Detect which cell encompasses the target text, then output its (X, Y) center coordinate. 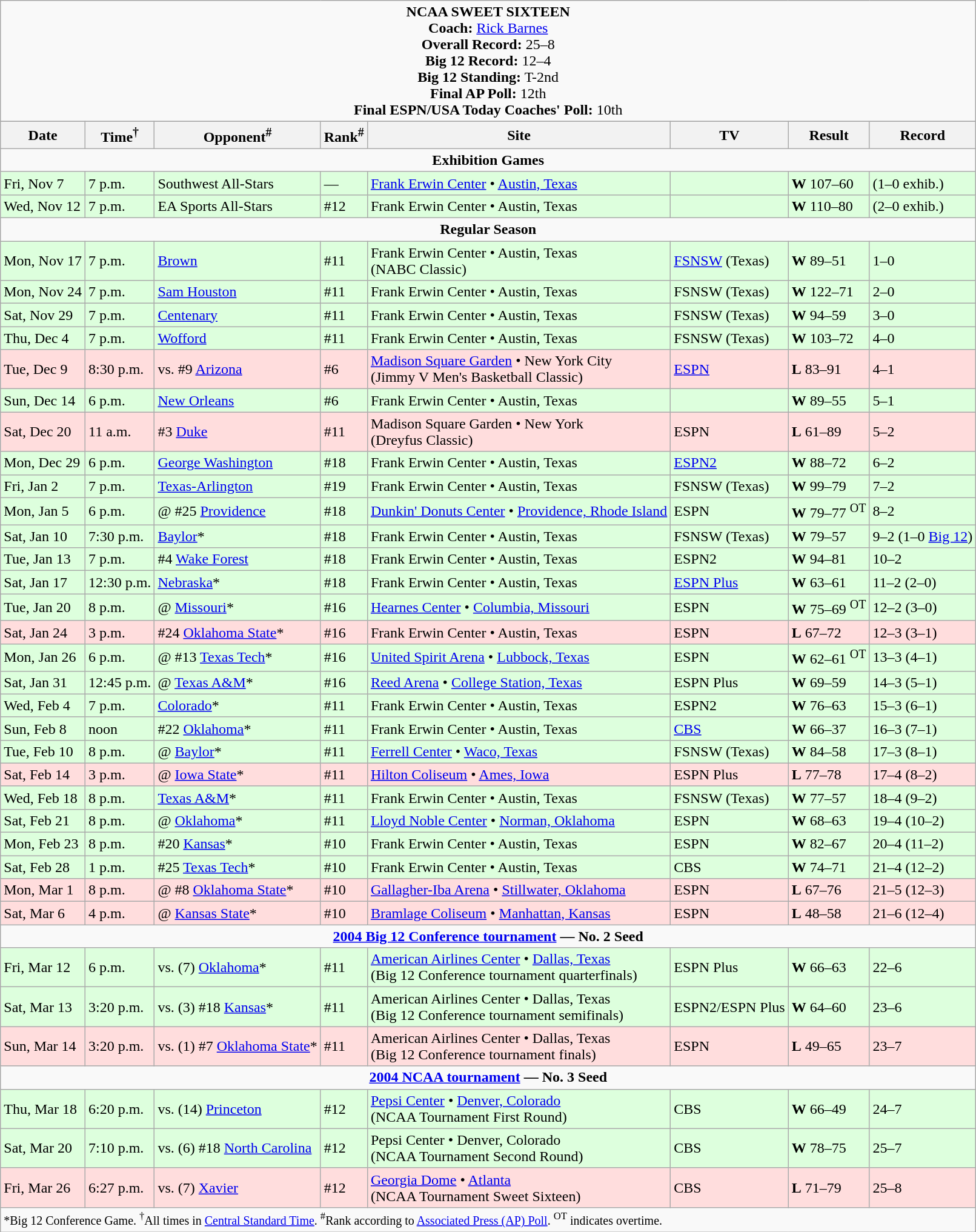
Sat, Feb 14 (43, 774)
12–3 (3–1) (923, 632)
American Airlines Center • Dallas, Texas(Big 12 Conference tournament finals) (519, 1046)
Sat, Jan 17 (43, 582)
Fri, Nov 7 (43, 183)
4 p.m. (119, 913)
3–0 (923, 315)
W 82–67 (829, 844)
17–3 (8–1) (923, 751)
Georgia Dome • Atlanta(NCAA Tournament Sweet Sixteen) (519, 1188)
L 48–58 (829, 913)
#22 Oklahoma* (237, 728)
23–6 (923, 1007)
Reed Arena • College Station, Texas (519, 682)
12:30 p.m. (119, 582)
Time† (119, 136)
W 62–61 OT (829, 658)
#19 (344, 486)
Brown (237, 261)
7–2 (923, 486)
6:27 p.m. (119, 1188)
Frank Erwin Center • Austin, Texas(NABC Classic) (519, 261)
W 76–63 (829, 705)
2–0 (923, 292)
vs. (1) #7 Oklahoma State* (237, 1046)
noon (119, 728)
19–4 (10–2) (923, 821)
Sun, Dec 14 (43, 401)
Wofford (237, 338)
14–3 (5–1) (923, 682)
W 79–77 OT (829, 511)
23–7 (923, 1046)
vs. (6) #18 North Carolina (237, 1148)
#3 Duke (237, 431)
W 88–72 (829, 463)
@ Kansas State* (237, 913)
Madison Square Garden • New York City(Jimmy V Men's Basketball Classic) (519, 370)
Record (923, 136)
Southwest All-Stars (237, 183)
16–3 (7–1) (923, 728)
United Spirit Arena • Lubbock, Texas (519, 658)
W 89–55 (829, 401)
W 64–60 (829, 1007)
20–4 (11–2) (923, 844)
Rank# (344, 136)
W 89–51 (829, 261)
Thu, Mar 18 (43, 1109)
W 94–59 (829, 315)
Gallagher-Iba Arena • Stillwater, Oklahoma (519, 890)
6:20 p.m. (119, 1109)
L 83–91 (829, 370)
vs. (14) Princeton (237, 1109)
W 84–58 (829, 751)
Site (519, 136)
L 49–65 (829, 1046)
Opponent# (237, 136)
5–2 (923, 431)
24–7 (923, 1109)
W 94–81 (829, 559)
TV (729, 136)
Bramlage Coliseum • Manhattan, Kansas (519, 913)
Baylor* (237, 536)
Ferrell Center • Waco, Texas (519, 751)
5–1 (923, 401)
18–4 (9–2) (923, 797)
vs. #9 Arizona (237, 370)
Date (43, 136)
*Big 12 Conference Game. †All times in Central Standard Time. #Rank according to Associated Press (AP) Poll. OT indicates overtime. (488, 1219)
W 68–63 (829, 821)
Sat, Mar 20 (43, 1148)
Regular Season (488, 230)
Mon, Nov 24 (43, 292)
W 66–37 (829, 728)
Sat, Feb 28 (43, 867)
Thu, Dec 4 (43, 338)
George Washington (237, 463)
8:30 p.m. (119, 370)
@ Iowa State* (237, 774)
W 103–72 (829, 338)
Fri, Mar 26 (43, 1188)
W 63–61 (829, 582)
American Airlines Center • Dallas, Texas(Big 12 Conference tournament quarterfinals) (519, 967)
12:45 p.m. (119, 682)
17–4 (8–2) (923, 774)
21–4 (12–2) (923, 867)
(1–0 exhib.) (923, 183)
Madison Square Garden • New York(Dreyfus Classic) (519, 431)
Texas A&M* (237, 797)
1 p.m. (119, 867)
L 67–76 (829, 890)
25–8 (923, 1188)
EA Sports All-Stars (237, 206)
13–3 (4–1) (923, 658)
Sat, Nov 29 (43, 315)
11 a.m. (119, 431)
W 77–57 (829, 797)
Dunkin' Donuts Center • Providence, Rhode Island (519, 511)
Sat, Mar 6 (43, 913)
W 79–57 (829, 536)
Fri, Jan 2 (43, 486)
W 66–49 (829, 1109)
W 74–71 (829, 867)
vs. (3) #18 Kansas* (237, 1007)
vs. (7) Xavier (237, 1188)
4–0 (923, 338)
Texas-Arlington (237, 486)
Wed, Feb 18 (43, 797)
@ #8 Oklahoma State* (237, 890)
4–1 (923, 370)
@ #13 Texas Tech* (237, 658)
vs. (7) Oklahoma* (237, 967)
@ Oklahoma* (237, 821)
Centenary (237, 315)
Tue, Feb 10 (43, 751)
W 69–59 (829, 682)
9–2 (1–0 Big 12) (923, 536)
#4 Wake Forest (237, 559)
W 122–71 (829, 292)
Sat, Dec 20 (43, 431)
W 99–79 (829, 486)
Tue, Jan 13 (43, 559)
L 77–78 (829, 774)
Result (829, 136)
8–2 (923, 511)
Mon, Jan 5 (43, 511)
Lloyd Noble Center • Norman, Oklahoma (519, 821)
21–6 (12–4) (923, 913)
@ Missouri* (237, 607)
Colorado* (237, 705)
Hilton Coliseum • Ames, Iowa (519, 774)
1–0 (923, 261)
Sat, Feb 21 (43, 821)
Sam Houston (237, 292)
— (344, 183)
#20 Kansas* (237, 844)
7:30 p.m. (119, 536)
W 110–80 (829, 206)
Pepsi Center • Denver, Colorado(NCAA Tournament Second Round) (519, 1148)
Hearnes Center • Columbia, Missouri (519, 607)
Tue, Jan 20 (43, 607)
Sat, Mar 13 (43, 1007)
6–2 (923, 463)
Wed, Feb 4 (43, 705)
Fri, Mar 12 (43, 967)
Mon, Dec 29 (43, 463)
Mon, Feb 23 (43, 844)
@ Baylor* (237, 751)
Tue, Dec 9 (43, 370)
25–7 (923, 1148)
2004 Big 12 Conference tournament — No. 2 Seed (488, 936)
Sun, Feb 8 (43, 728)
L 61–89 (829, 431)
Sun, Mar 14 (43, 1046)
W 66–63 (829, 967)
New Orleans (237, 401)
10–2 (923, 559)
Sat, Jan 24 (43, 632)
Mon, Jan 26 (43, 658)
2004 NCAA tournament — No. 3 Seed (488, 1077)
Mon, Nov 17 (43, 261)
Mon, Mar 1 (43, 890)
Pepsi Center • Denver, Colorado(NCAA Tournament First Round) (519, 1109)
#24 Oklahoma State* (237, 632)
W 107–60 (829, 183)
Exhibition Games (488, 160)
Wed, Nov 12 (43, 206)
Nebraska* (237, 582)
Sat, Jan 10 (43, 536)
22–6 (923, 967)
L 71–79 (829, 1188)
@ Texas A&M* (237, 682)
#25 Texas Tech* (237, 867)
W 75–69 OT (829, 607)
(2–0 exhib.) (923, 206)
@ #25 Providence (237, 511)
American Airlines Center • Dallas, Texas(Big 12 Conference tournament semifinals) (519, 1007)
7:10 p.m. (119, 1148)
12–2 (3–0) (923, 607)
ESPN2/ESPN Plus (729, 1007)
W 78–75 (829, 1148)
Sat, Jan 31 (43, 682)
11–2 (2–0) (923, 582)
L 67–72 (829, 632)
15–3 (6–1) (923, 705)
21–5 (12–3) (923, 890)
